Return [X, Y] of the center of cell containing provided text 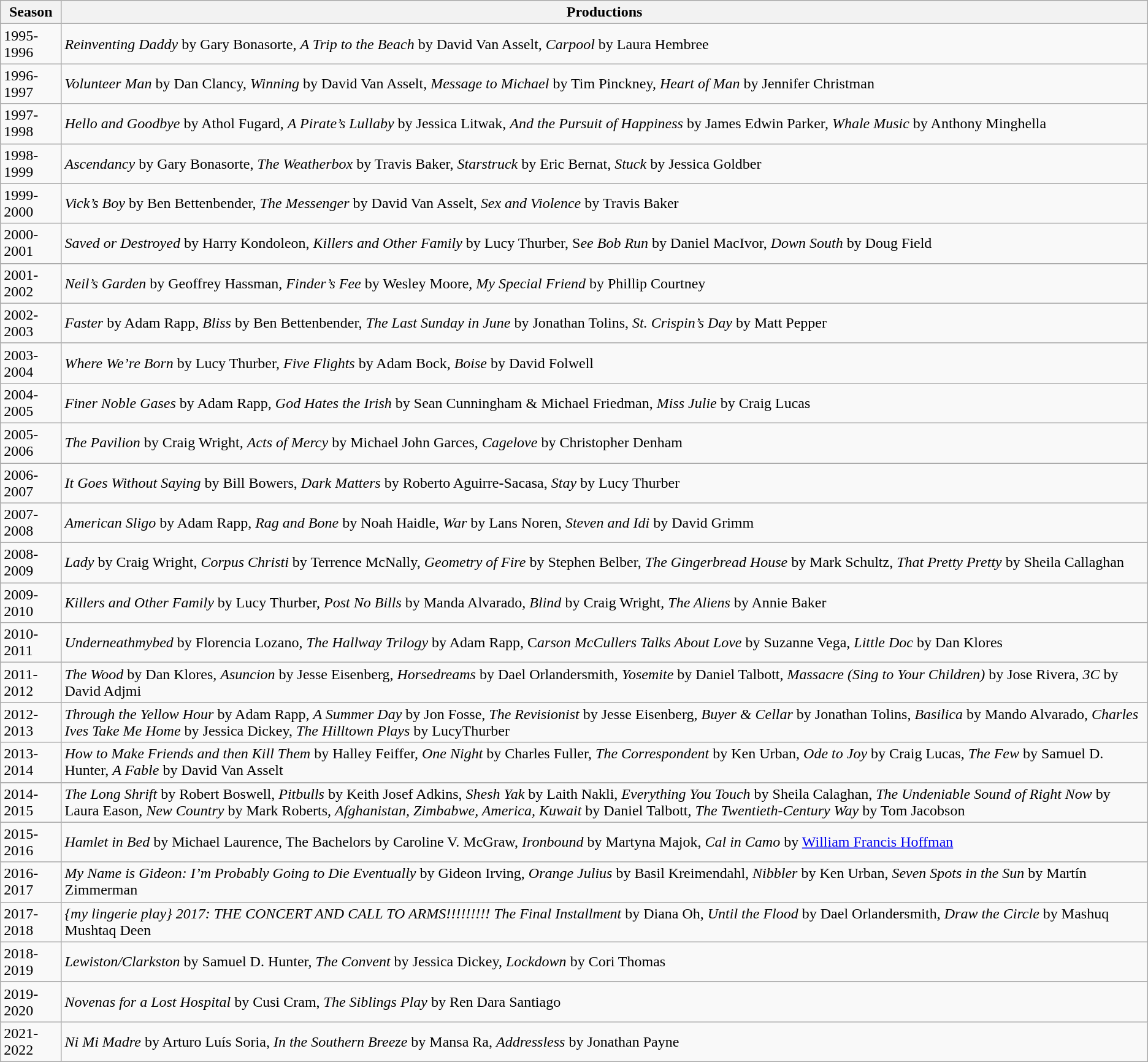
1998-1999 [31, 163]
2010-2011 [31, 643]
Reinventing Daddy by Gary Bonasorte, A Trip to the Beach by David Van Asselt, Carpool by Laura Hembree [605, 44]
Underneathmybed by Florencia Lozano, The Hallway Trilogy by Adam Rapp, Carson McCullers Talks About Love by Suzanne Vega, Little Doc by Dan Klores [605, 643]
Lewiston/Clarkston by Samuel D. Hunter, The Convent by Jessica Dickey, Lockdown by Cori Thomas [605, 962]
2006-2007 [31, 482]
1995-1996 [31, 44]
Vick’s Boy by Ben Bettenbender, The Messenger by David Van Asselt, Sex and Violence by Travis Baker [605, 204]
2011-2012 [31, 682]
1996-1997 [31, 83]
2009-2010 [31, 602]
Saved or Destroyed by Harry Kondoleon, Killers and Other Family by Lucy Thurber, See Bob Run by Daniel MacIvor, Down South by Doug Field [605, 243]
Volunteer Man by Dan Clancy, Winning by David Van Asselt, Message to Michael by Tim Pinckney, Heart of Man by Jennifer Christman [605, 83]
Killers and Other Family by Lucy Thurber, Post No Bills by Manda Alvarado, Blind by Craig Wright, The Aliens by Annie Baker [605, 602]
2007-2008 [31, 523]
2000-2001 [31, 243]
1997-1998 [31, 124]
It Goes Without Saying by Bill Bowers, Dark Matters by Roberto Aguirre-Sacasa, Stay by Lucy Thurber [605, 482]
2016-2017 [31, 882]
Where We’re Born by Lucy Thurber, Five Flights by Adam Bock, Boise by David Folwell [605, 363]
Hamlet in Bed by Michael Laurence, The Bachelors by Caroline V. McGraw, Ironbound by Martyna Majok, Cal in Camo by William Francis Hoffman [605, 842]
Ni Mi Madre by Arturo Luís Soria, In the Southern Breeze by Mansa Ra, Addressless by Jonathan Payne [605, 1042]
2019-2020 [31, 1001]
2018-2019 [31, 962]
2015-2016 [31, 842]
2008-2009 [31, 563]
2001-2002 [31, 283]
2002-2003 [31, 323]
2014-2015 [31, 802]
American Sligo by Adam Rapp, Rag and Bone by Noah Haidle, War by Lans Noren, Steven and Idi by David Grimm [605, 523]
2003-2004 [31, 363]
Faster by Adam Rapp, Bliss by Ben Bettenbender, The Last Sunday in June by Jonathan Tolins, St. Crispin’s Day by Matt Pepper [605, 323]
2005-2006 [31, 443]
2012-2013 [31, 723]
2013-2014 [31, 762]
Novenas for a Lost Hospital by Cusi Cram, The Siblings Play by Ren Dara Santiago [605, 1001]
Ascendancy by Gary Bonasorte, The Weatherbox by Travis Baker, Starstruck by Eric Bernat, Stuck by Jessica Goldber [605, 163]
2004-2005 [31, 402]
Season [31, 12]
Neil’s Garden by Geoffrey Hassman, Finder’s Fee by Wesley Moore, My Special Friend by Phillip Courtney [605, 283]
2017-2018 [31, 922]
Productions [605, 12]
2021-2022 [31, 1042]
The Pavilion by Craig Wright, Acts of Mercy by Michael John Garces, Cagelove by Christopher Denham [605, 443]
Finer Noble Gases by Adam Rapp, God Hates the Irish by Sean Cunningham & Michael Friedman, Miss Julie by Craig Lucas [605, 402]
1999-2000 [31, 204]
